Locate the cell with the specified text and output its (X, Y) center coordinate. 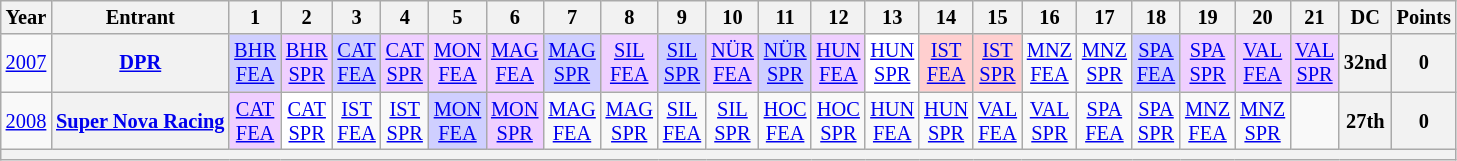
11 (786, 17)
HOCSPR (838, 121)
Entrant (140, 17)
DPR (140, 63)
10 (732, 17)
HOCFEA (786, 121)
19 (1208, 17)
32nd (1366, 63)
Super Nova Racing (140, 121)
4 (405, 17)
9 (682, 17)
BHRSPR (307, 63)
3 (356, 17)
12 (838, 17)
14 (946, 17)
21 (1314, 17)
2007 (26, 63)
MONSPR (514, 121)
Year (26, 17)
5 (458, 17)
13 (892, 17)
17 (1104, 17)
Points (1424, 17)
15 (998, 17)
7 (572, 17)
1 (255, 17)
2008 (26, 121)
18 (1156, 17)
2 (307, 17)
NÜRFEA (732, 63)
BHRFEA (255, 63)
8 (630, 17)
27th (1366, 121)
NÜRSPR (786, 63)
DC (1366, 17)
20 (1262, 17)
16 (1050, 17)
6 (514, 17)
